Search for the cell housing the specified text and yield its [x, y] center coordinate. 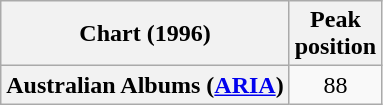
88 [335, 85]
Peakposition [335, 34]
Chart (1996) [145, 34]
Australian Albums (ARIA) [145, 85]
